Determine the [X, Y] coordinate at the center of the cell enclosing the given text.  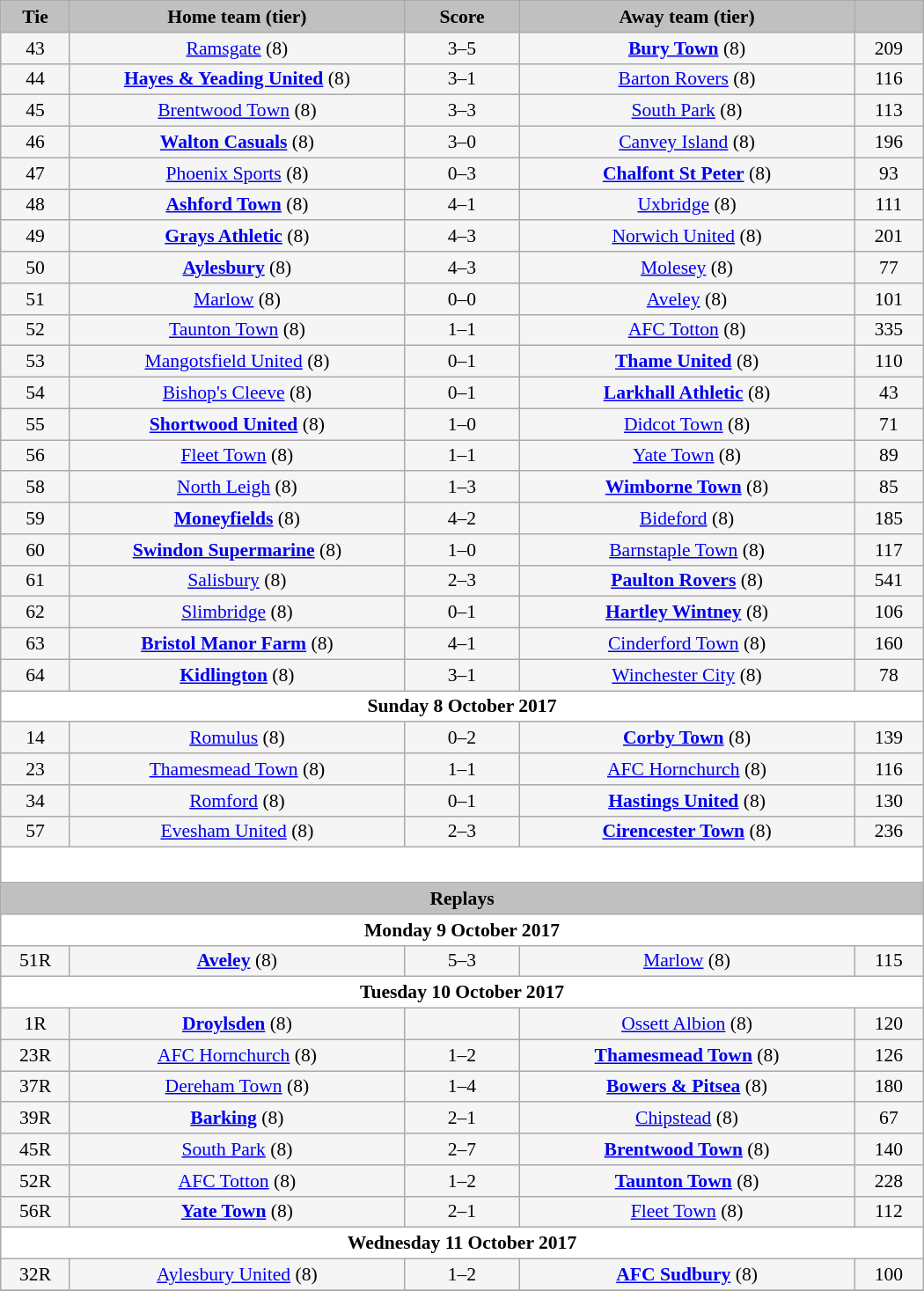
54 [35, 393]
Score [461, 17]
0–3 [461, 173]
115 [889, 961]
51 [35, 299]
62 [35, 612]
Didcot Town (8) [687, 424]
Chipstead (8) [687, 1119]
Hartley Wintney (8) [687, 612]
Ashford Town (8) [237, 205]
51R [35, 961]
Aylesbury (8) [237, 268]
111 [889, 205]
49 [35, 237]
64 [35, 675]
Uxbridge (8) [687, 205]
50 [35, 268]
236 [889, 832]
1–3 [461, 488]
Chalfont St Peter (8) [687, 173]
52 [35, 330]
Bishop's Cleeve (8) [237, 393]
196 [889, 143]
112 [889, 1212]
53 [35, 362]
1R [35, 1024]
Monday 9 October 2017 [462, 930]
32R [35, 1275]
56 [35, 456]
101 [889, 299]
Canvey Island (8) [687, 143]
48 [35, 205]
Dereham Town (8) [237, 1087]
Barton Rovers (8) [687, 79]
106 [889, 612]
14 [35, 738]
Replays [462, 899]
North Leigh (8) [237, 488]
209 [889, 48]
58 [35, 488]
85 [889, 488]
Tuesday 10 October 2017 [462, 993]
59 [35, 518]
228 [889, 1181]
139 [889, 738]
Slimbridge (8) [237, 612]
Swindon Supermarine (8) [237, 550]
140 [889, 1149]
185 [889, 518]
Salisbury (8) [237, 581]
56R [35, 1212]
67 [889, 1119]
Phoenix Sports (8) [237, 173]
Home team (tier) [237, 17]
201 [889, 237]
60 [35, 550]
Wednesday 11 October 2017 [462, 1243]
Droylsden (8) [237, 1024]
5–3 [461, 961]
130 [889, 801]
3–5 [461, 48]
Molesey (8) [687, 268]
Corby Town (8) [687, 738]
57 [35, 832]
47 [35, 173]
61 [35, 581]
335 [889, 330]
78 [889, 675]
39R [35, 1119]
Kidlington (8) [237, 675]
Sunday 8 October 2017 [462, 707]
Barking (8) [237, 1119]
45 [35, 111]
Evesham United (8) [237, 832]
34 [35, 801]
Romulus (8) [237, 738]
45R [35, 1149]
180 [889, 1087]
Larkhall Athletic (8) [687, 393]
Paulton Rovers (8) [687, 581]
Walton Casuals (8) [237, 143]
160 [889, 644]
Bury Town (8) [687, 48]
117 [889, 550]
Wimborne Town (8) [687, 488]
113 [889, 111]
Mangotsfield United (8) [237, 362]
1–4 [461, 1087]
37R [35, 1087]
2–7 [461, 1149]
Bristol Manor Farm (8) [237, 644]
46 [35, 143]
100 [889, 1275]
Aylesbury United (8) [237, 1275]
Cirencester Town (8) [687, 832]
Moneyfields (8) [237, 518]
0–0 [461, 299]
52R [35, 1181]
0–2 [461, 738]
Winchester City (8) [687, 675]
110 [889, 362]
541 [889, 581]
3–3 [461, 111]
Hayes & Yeading United (8) [237, 79]
23R [35, 1055]
Bideford (8) [687, 518]
Norwich United (8) [687, 237]
Thame United (8) [687, 362]
Romford (8) [237, 801]
AFC Sudbury (8) [687, 1275]
3–0 [461, 143]
Away team (tier) [687, 17]
Bowers & Pitsea (8) [687, 1087]
Cinderford Town (8) [687, 644]
63 [35, 644]
89 [889, 456]
Barnstaple Town (8) [687, 550]
120 [889, 1024]
Shortwood United (8) [237, 424]
71 [889, 424]
Grays Athletic (8) [237, 237]
77 [889, 268]
Tie [35, 17]
Ossett Albion (8) [687, 1024]
126 [889, 1055]
23 [35, 769]
93 [889, 173]
Ramsgate (8) [237, 48]
4–2 [461, 518]
Hastings United (8) [687, 801]
55 [35, 424]
44 [35, 79]
